For the text-containing cell, return its midpoint in (x, y) coordinate format. 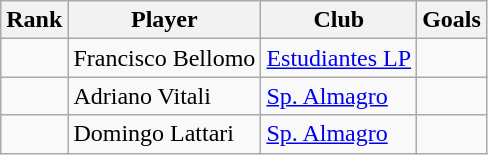
Domingo Lattari (164, 134)
Player (164, 20)
Rank (34, 20)
Francisco Bellomo (164, 58)
Club (339, 20)
Adriano Vitali (164, 96)
Goals (452, 20)
Estudiantes LP (339, 58)
